Output the [x, y] coordinate of the center of the cell containing the given text.  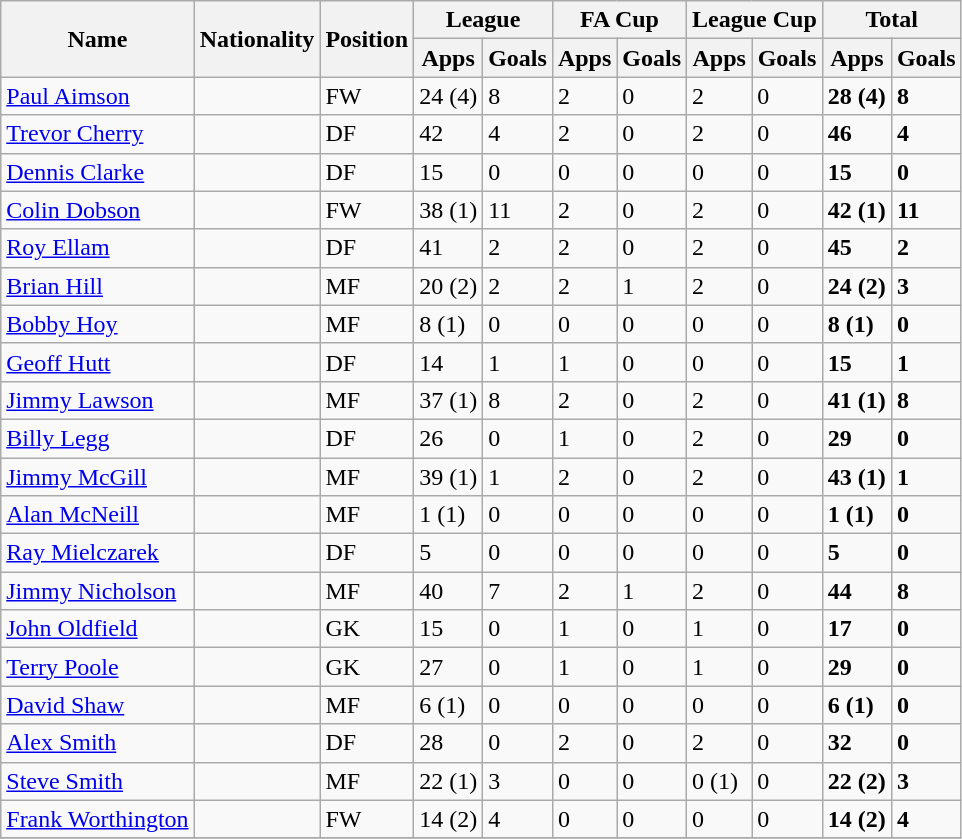
24 (2) [856, 286]
Dennis Clarke [98, 172]
Colin Dobson [98, 210]
46 [856, 134]
Bobby Hoy [98, 324]
Jimmy Nicholson [98, 591]
7 [518, 591]
26 [448, 438]
Trevor Cherry [98, 134]
22 (1) [448, 781]
Jimmy McGill [98, 477]
41 [448, 248]
39 (1) [448, 477]
40 [448, 591]
FA Cup [619, 20]
League Cup [755, 20]
42 [448, 134]
Terry Poole [98, 667]
Jimmy Lawson [98, 400]
Total [892, 20]
0 (1) [720, 781]
38 (1) [448, 210]
John Oldfield [98, 629]
17 [856, 629]
24 (4) [448, 96]
Paul Aimson [98, 96]
Frank Worthington [98, 819]
David Shaw [98, 705]
14 [448, 362]
27 [448, 667]
Roy Ellam [98, 248]
28 (4) [856, 96]
Brian Hill [98, 286]
28 [448, 743]
41 (1) [856, 400]
Alan McNeill [98, 515]
Name [98, 39]
Alex Smith [98, 743]
Steve Smith [98, 781]
44 [856, 591]
Billy Legg [98, 438]
Geoff Hutt [98, 362]
37 (1) [448, 400]
Position [367, 39]
20 (2) [448, 286]
45 [856, 248]
Ray Mielczarek [98, 553]
League [484, 20]
43 (1) [856, 477]
22 (2) [856, 781]
32 [856, 743]
42 (1) [856, 210]
Nationality [257, 39]
